Return [x, y] of the center of cell containing provided text 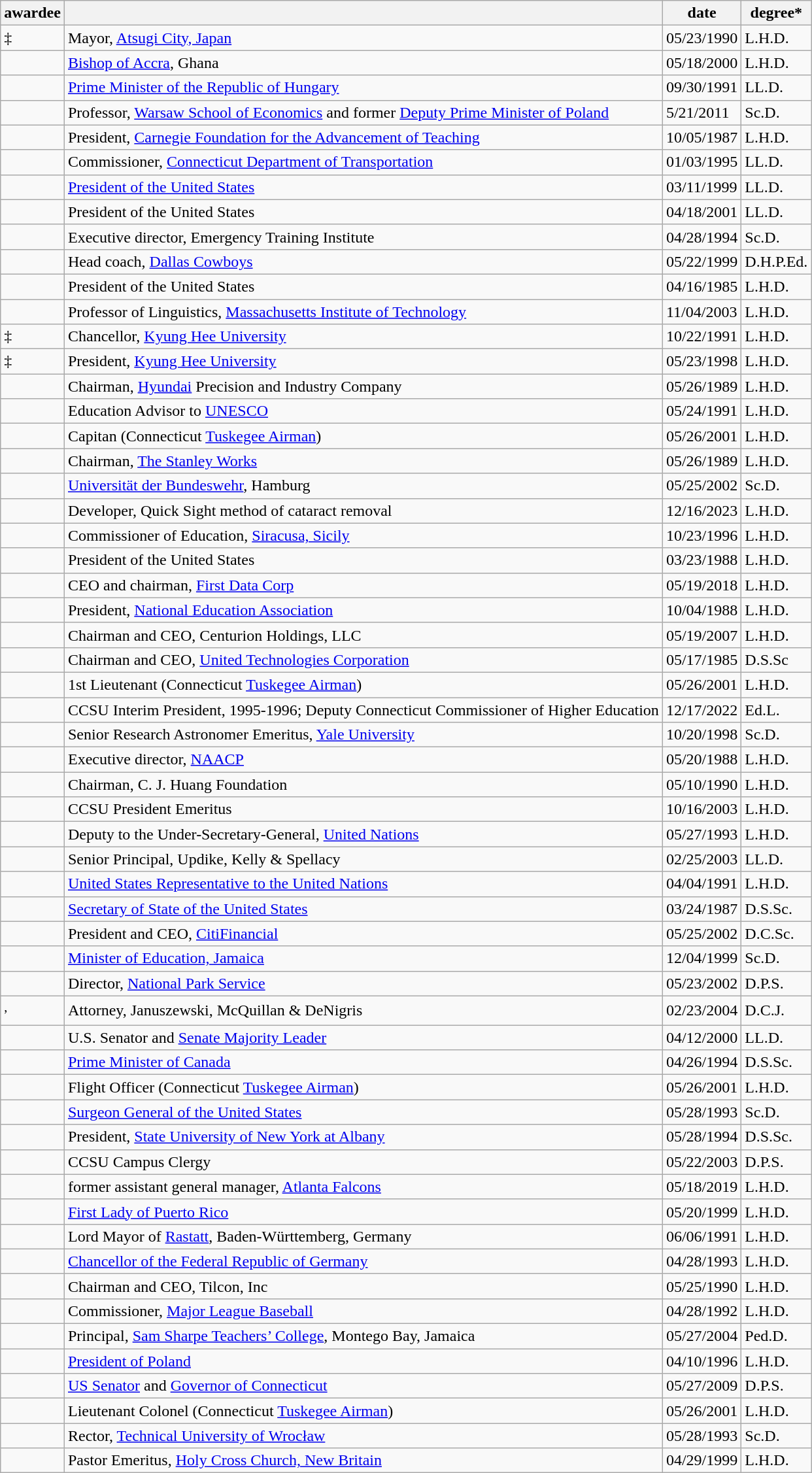
U.S. Senator and Senate Majority Leader [364, 1038]
12/16/2023 [702, 511]
10/20/1998 [702, 735]
05/18/2000 [702, 63]
date [702, 13]
awardee [33, 13]
05/27/1993 [702, 834]
12/04/1999 [702, 958]
, [33, 1011]
12/17/2022 [702, 709]
Flight Officer (Connecticut Tuskegee Airman) [364, 1087]
Surgeon General of the United States [364, 1112]
10/23/1996 [702, 535]
5/21/2011 [702, 112]
Prime Minister of the Republic of Hungary [364, 88]
Commissioner, Connecticut Department of Transportation [364, 162]
02/23/2004 [702, 1011]
Pastor Emeritus, Holy Cross Church, New Britain [364, 1461]
Chairman, Hyundai Precision and Industry Company [364, 386]
03/23/1988 [702, 560]
Lieutenant Colonel (Connecticut Tuskegee Airman) [364, 1411]
Minister of Education, Jamaica [364, 958]
Developer, Quick Sight method of cataract removal [364, 511]
05/19/2007 [702, 635]
Professor, Warsaw School of Economics and former Deputy Prime Minister of Poland [364, 112]
Prime Minister of Canada [364, 1062]
04/18/2001 [702, 212]
Chairman, C. J. Huang Foundation [364, 785]
Principal, Sam Sharpe Teachers’ College, Montego Bay, Jamaica [364, 1336]
Ped.D. [777, 1336]
Executive director, Emergency Training Institute [364, 237]
Universität der Bundeswehr, Hamburg [364, 486]
degree* [777, 13]
former assistant general manager, Atlanta Falcons [364, 1187]
First Lady of Puerto Rico [364, 1211]
04/12/2000 [702, 1038]
Chairman, The Stanley Works [364, 461]
President of Poland [364, 1361]
05/17/1985 [702, 660]
05/24/1991 [702, 411]
Head coach, Dallas Cowboys [364, 262]
10/16/2003 [702, 809]
Lord Mayor of Rastatt, Baden-Württemberg, Germany [364, 1236]
Director, National Park Service [364, 983]
Senior Research Astronomer Emeritus, Yale University [364, 735]
Chancellor, Kyung Hee University [364, 337]
05/25/1990 [702, 1286]
President and CEO, CitiFinancial [364, 934]
05/19/2018 [702, 585]
D.C.J. [777, 1011]
05/28/1994 [702, 1137]
04/10/1996 [702, 1361]
President, National Education Association [364, 610]
Senior Principal, Updike, Kelly & Spellacy [364, 859]
03/24/1987 [702, 909]
Capitan (Connecticut Tuskegee Airman) [364, 436]
10/04/1988 [702, 610]
04/28/1993 [702, 1261]
Professor of Linguistics, Massachusetts Institute of Technology [364, 312]
05/22/1999 [702, 262]
President, Carnegie Foundation for the Advancement of Teaching [364, 137]
Commissioner of Education, Siracusa, Sicily [364, 535]
D.C.Sc. [777, 934]
Bishop of Accra, Ghana [364, 63]
06/06/1991 [702, 1236]
11/04/2003 [702, 312]
04/26/1994 [702, 1062]
President, Kyung Hee University [364, 362]
Mayor, Atsugi City, Japan [364, 38]
05/10/1990 [702, 785]
04/16/1985 [702, 286]
10/05/1987 [702, 137]
01/03/1995 [702, 162]
04/28/1992 [702, 1311]
Chairman and CEO, Tilcon, Inc [364, 1286]
03/11/1999 [702, 187]
04/04/1991 [702, 884]
Attorney, Januszewski, McQuillan & DeNigris [364, 1011]
Rector, Technical University of Wrocław [364, 1436]
1st Lieutenant (Connecticut Tuskegee Airman) [364, 685]
09/30/1991 [702, 88]
D.H.P.Ed. [777, 262]
04/28/1994 [702, 237]
Executive director, NAACP [364, 760]
05/23/1990 [702, 38]
05/22/2003 [702, 1162]
CCSU Campus Clergy [364, 1162]
Commissioner, Major League Baseball [364, 1311]
CCSU Interim President, 1995-1996; Deputy Connecticut Commissioner of Higher Education [364, 709]
D.S.Sc [777, 660]
Secretary of State of the United States [364, 909]
Chancellor of the Federal Republic of Germany [364, 1261]
Ed.L. [777, 709]
Chairman and CEO, United Technologies Corporation [364, 660]
05/27/2009 [702, 1386]
Chairman and CEO, Centurion Holdings, LLC [364, 635]
CCSU President Emeritus [364, 809]
Deputy to the Under-Secretary-General, United Nations [364, 834]
05/20/1999 [702, 1211]
Education Advisor to UNESCO [364, 411]
04/29/1999 [702, 1461]
05/23/2002 [702, 983]
10/22/1991 [702, 337]
President, State University of New York at Albany [364, 1137]
US Senator and Governor of Connecticut [364, 1386]
United States Representative to the United Nations [364, 884]
CEO and chairman, First Data Corp [364, 585]
02/25/2003 [702, 859]
05/18/2019 [702, 1187]
05/20/1988 [702, 760]
05/23/1998 [702, 362]
05/27/2004 [702, 1336]
